Determine the [X, Y] coordinate at the center of the cell enclosing the given text.  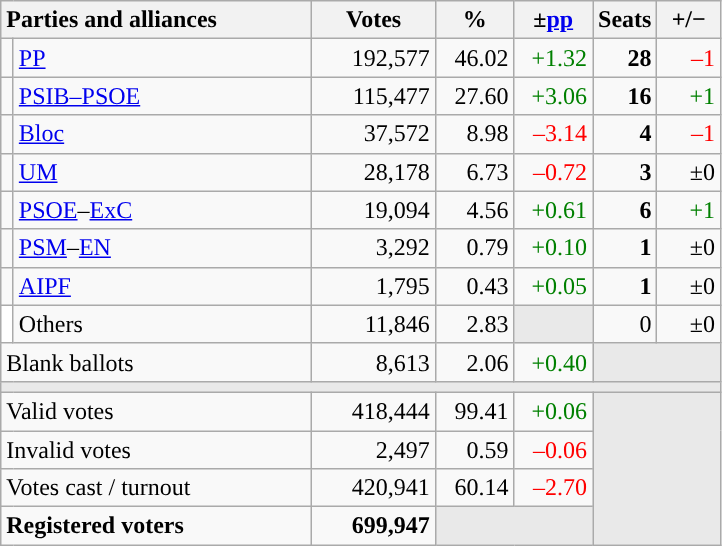
PSIB–PSOE [162, 96]
420,941 [374, 488]
+1.32 [554, 58]
46.02 [474, 58]
699,947 [374, 526]
6.73 [474, 172]
6 [624, 210]
1,795 [374, 286]
Bloc [162, 134]
37,572 [374, 134]
+0.40 [554, 362]
% [474, 20]
Others [162, 324]
Votes cast / turnout [156, 488]
PSOE–ExC [162, 210]
+/− [689, 20]
115,477 [374, 96]
2.83 [474, 324]
4.56 [474, 210]
4 [624, 134]
+0.06 [554, 411]
0.59 [474, 449]
±pp [554, 20]
Parties and alliances [156, 20]
8,613 [374, 362]
–2.70 [554, 488]
Blank ballots [156, 362]
27.60 [474, 96]
60.14 [474, 488]
Votes [374, 20]
2.06 [474, 362]
99.41 [474, 411]
–3.14 [554, 134]
+0.61 [554, 210]
2,497 [374, 449]
3,292 [374, 248]
28,178 [374, 172]
28 [624, 58]
+0.10 [554, 248]
11,846 [374, 324]
UM [162, 172]
Invalid votes [156, 449]
–0.72 [554, 172]
418,444 [374, 411]
+3.06 [554, 96]
Valid votes [156, 411]
Registered voters [156, 526]
0 [624, 324]
AIPF [162, 286]
8.98 [474, 134]
–0.06 [554, 449]
19,094 [374, 210]
0.43 [474, 286]
192,577 [374, 58]
PSM–EN [162, 248]
+0.05 [554, 286]
PP [162, 58]
Seats [624, 20]
16 [624, 96]
0.79 [474, 248]
3 [624, 172]
